Return (X, Y) of the center of cell containing provided text 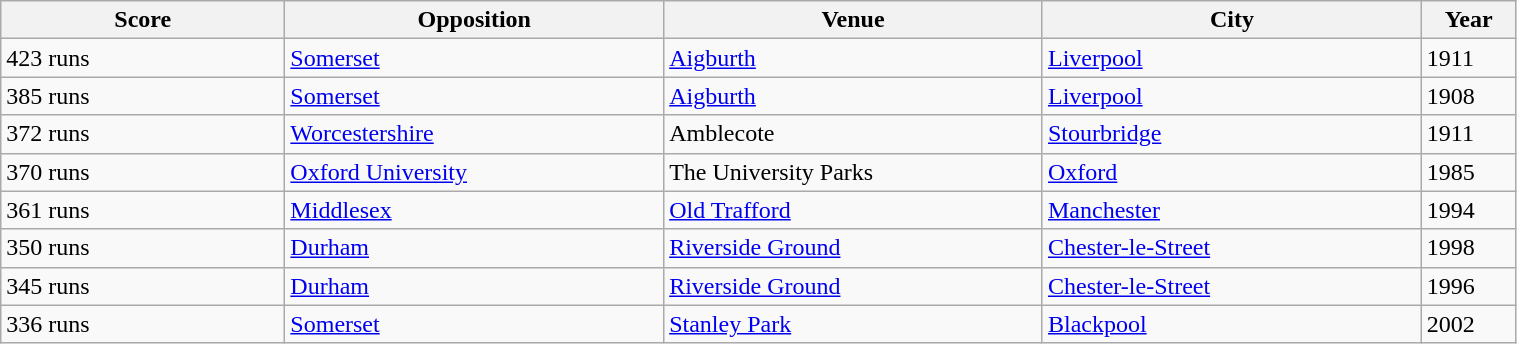
1985 (1468, 172)
Stourbridge (1232, 134)
The University Parks (854, 172)
1908 (1468, 96)
1994 (1468, 210)
Venue (854, 20)
345 runs (143, 286)
Oxford University (474, 172)
Year (1468, 20)
Opposition (474, 20)
2002 (1468, 324)
370 runs (143, 172)
372 runs (143, 134)
361 runs (143, 210)
Blackpool (1232, 324)
Amblecote (854, 134)
Worcestershire (474, 134)
423 runs (143, 58)
Score (143, 20)
1998 (1468, 248)
City (1232, 20)
1996 (1468, 286)
Stanley Park (854, 324)
Manchester (1232, 210)
Oxford (1232, 172)
336 runs (143, 324)
Old Trafford (854, 210)
Middlesex (474, 210)
385 runs (143, 96)
350 runs (143, 248)
